Return the [X, Y] coordinate for the center point of the cell that contains the specified text.  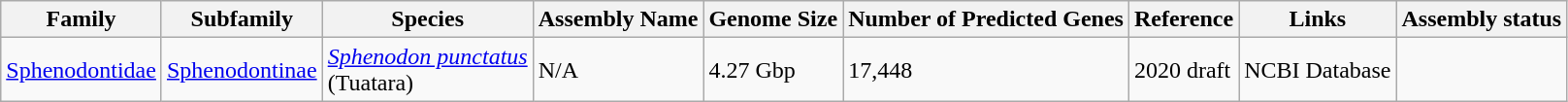
NCBI Database [1318, 70]
Links [1318, 19]
Subfamily [242, 19]
N/A [618, 70]
4.27 Gbp [773, 70]
Assembly status [1482, 19]
Sphenodontinae [242, 70]
17,448 [986, 70]
Sphenodon punctatus(Tuatara) [427, 70]
Genome Size [773, 19]
Family [82, 19]
Sphenodontidae [82, 70]
2020 draft [1184, 70]
Assembly Name [618, 19]
Species [427, 19]
Number of Predicted Genes [986, 19]
Reference [1184, 19]
